Capture the cell that displays the provided text and extract its [x, y] central coordinate. 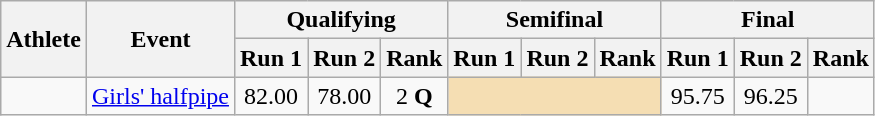
Final [768, 20]
2 Q [414, 96]
Event [160, 39]
Girls' halfpipe [160, 96]
Athlete [44, 39]
78.00 [344, 96]
Qualifying [340, 20]
95.75 [698, 96]
Semifinal [554, 20]
96.25 [770, 96]
82.00 [270, 96]
